Locate the cell with the specified text and output its (x, y) center coordinate. 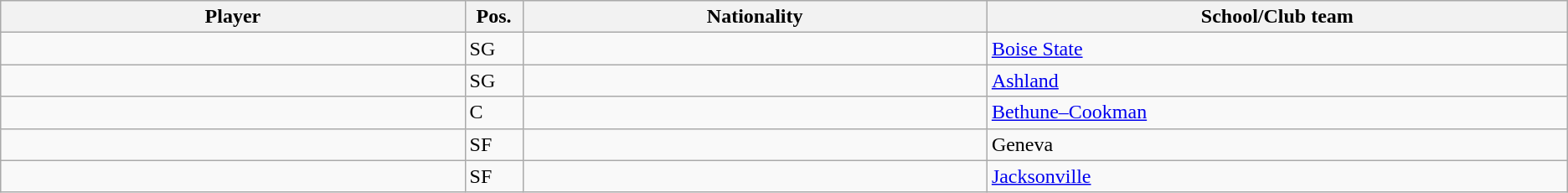
Boise State (1277, 49)
Ashland (1277, 81)
Player (233, 17)
Nationality (755, 17)
C (494, 112)
Bethune–Cookman (1277, 112)
School/Club team (1277, 17)
Jacksonville (1277, 176)
Pos. (494, 17)
Geneva (1277, 144)
